Determine the (X, Y) coordinate at the center of the cell enclosing the given text.  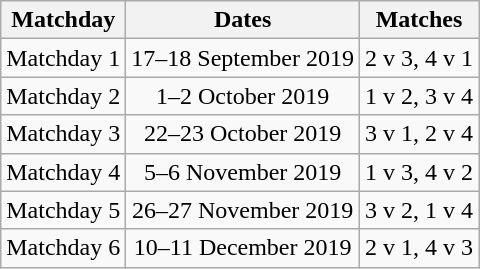
26–27 November 2019 (243, 210)
Matchday (64, 20)
Matchday 5 (64, 210)
Matchday 3 (64, 134)
1 v 2, 3 v 4 (418, 96)
Matches (418, 20)
2 v 3, 4 v 1 (418, 58)
Dates (243, 20)
5–6 November 2019 (243, 172)
2 v 1, 4 v 3 (418, 248)
1 v 3, 4 v 2 (418, 172)
22–23 October 2019 (243, 134)
3 v 1, 2 v 4 (418, 134)
17–18 September 2019 (243, 58)
3 v 2, 1 v 4 (418, 210)
1–2 October 2019 (243, 96)
Matchday 4 (64, 172)
Matchday 1 (64, 58)
Matchday 6 (64, 248)
10–11 December 2019 (243, 248)
Matchday 2 (64, 96)
